Locate the cell with the specified text and output its (x, y) center coordinate. 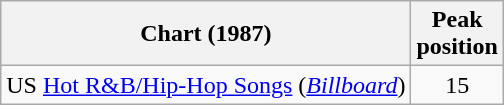
15 (457, 85)
US Hot R&B/Hip-Hop Songs (Billboard) (206, 85)
Peakposition (457, 34)
Chart (1987) (206, 34)
